Provide the [X, Y] coordinate of the cell's center where the given text is located.  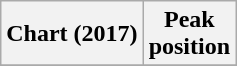
Peakposition [189, 34]
Chart (2017) [72, 34]
